Provide the (X, Y) coordinate of the cell's center where the given text is located.  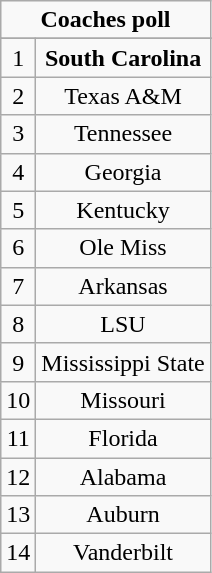
Vanderbilt (123, 553)
Ole Miss (123, 248)
11 (18, 438)
12 (18, 477)
Tennessee (123, 134)
1 (18, 58)
14 (18, 553)
Mississippi State (123, 362)
South Carolina (123, 58)
5 (18, 210)
Alabama (123, 477)
Florida (123, 438)
LSU (123, 324)
3 (18, 134)
Arkansas (123, 286)
Coaches poll (106, 20)
Kentucky (123, 210)
4 (18, 172)
10 (18, 400)
6 (18, 248)
8 (18, 324)
7 (18, 286)
13 (18, 515)
Georgia (123, 172)
Missouri (123, 400)
2 (18, 96)
Auburn (123, 515)
9 (18, 362)
Texas A&M (123, 96)
